Provide the [X, Y] coordinate of the cell's center where the given text is located.  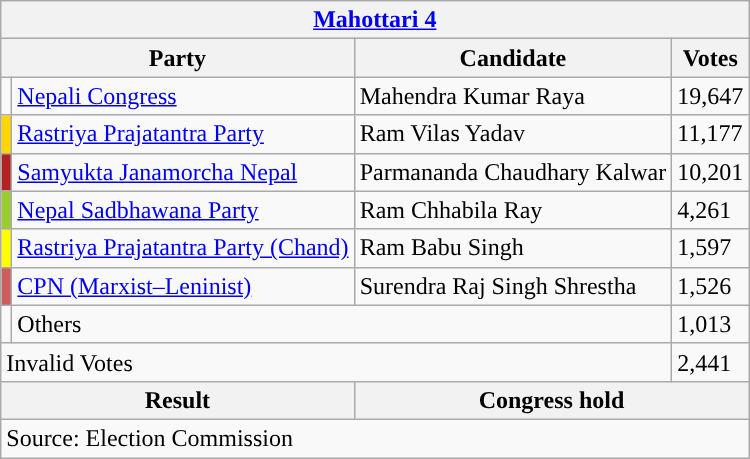
Rastriya Prajatantra Party (Chand) [183, 248]
Mahottari 4 [375, 20]
Mahendra Kumar Raya [513, 96]
Rastriya Prajatantra Party [183, 134]
Samyukta Janamorcha Nepal [183, 172]
19,647 [710, 96]
1,597 [710, 248]
4,261 [710, 210]
Party [178, 58]
Votes [710, 58]
Parmananda Chaudhary Kalwar [513, 172]
Candidate [513, 58]
Result [178, 400]
Others [342, 324]
1,013 [710, 324]
Ram Vilas Yadav [513, 134]
Surendra Raj Singh Shrestha [513, 286]
Source: Election Commission [375, 438]
11,177 [710, 134]
Nepal Sadbhawana Party [183, 210]
Nepali Congress [183, 96]
Invalid Votes [336, 362]
10,201 [710, 172]
Ram Chhabila Ray [513, 210]
1,526 [710, 286]
CPN (Marxist–Leninist) [183, 286]
2,441 [710, 362]
Ram Babu Singh [513, 248]
Congress hold [552, 400]
